Extract the (x, y) coordinate from the center of the cell holding the provided text.  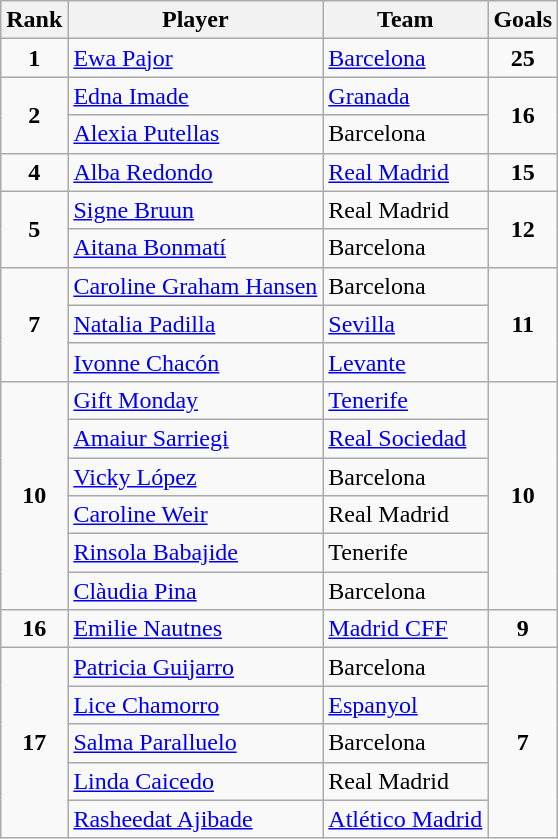
Linda Caicedo (196, 781)
Patricia Guijarro (196, 667)
15 (523, 172)
Ewa Pajor (196, 58)
Caroline Graham Hansen (196, 286)
Aitana Bonmatí (196, 248)
Gift Monday (196, 400)
Alba Redondo (196, 172)
Ivonne Chacón (196, 362)
Salma Paralluelo (196, 743)
Granada (406, 96)
Lice Chamorro (196, 705)
Amaiur Sarriegi (196, 438)
Caroline Weir (196, 515)
Rank (34, 20)
4 (34, 172)
Sevilla (406, 324)
Real Sociedad (406, 438)
Player (196, 20)
12 (523, 229)
Atlético Madrid (406, 819)
25 (523, 58)
Rasheedat Ajibade (196, 819)
1 (34, 58)
Edna Imade (196, 96)
Team (406, 20)
Emilie Nautnes (196, 629)
Levante (406, 362)
Vicky López (196, 477)
Rinsola Babajide (196, 553)
Clàudia Pina (196, 591)
Madrid CFF (406, 629)
11 (523, 324)
Espanyol (406, 705)
5 (34, 229)
Natalia Padilla (196, 324)
9 (523, 629)
Signe Bruun (196, 210)
2 (34, 115)
Alexia Putellas (196, 134)
17 (34, 743)
Goals (523, 20)
